Identify which cell holds the provided text, then report its [x, y] central coordinate. 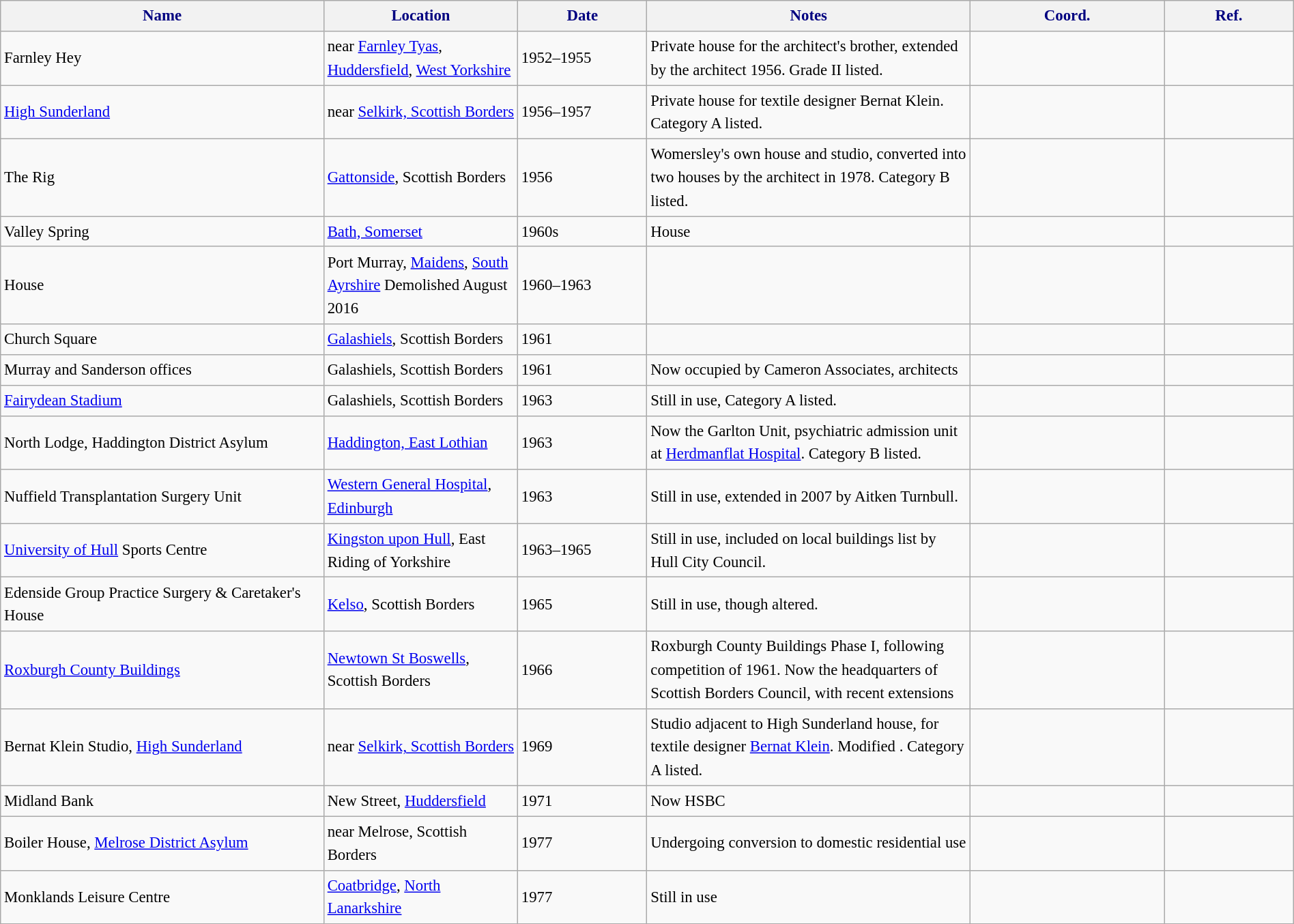
Studio adjacent to High Sunderland house, for textile designer Bernat Klein. Modified . Category A listed. [809, 747]
Farnley Hey [162, 59]
Bernat Klein Studio, High Sunderland [162, 747]
Western General Hospital, Edinburgh [420, 497]
1960–1963 [583, 285]
Murray and Sanderson offices [162, 370]
1971 [583, 801]
University of Hull Sports Centre [162, 550]
Coord. [1067, 16]
Undergoing conversion to domestic residential use [809, 843]
Name [162, 16]
Boiler House, Melrose District Asylum [162, 843]
Date [583, 16]
Monklands Leisure Centre [162, 897]
North Lodge, Haddington District Asylum [162, 442]
Roxburgh County Buildings Phase I, following competition of 1961. Now the headquarters of Scottish Borders Council, with recent extensions [809, 670]
Still in use, though altered. [809, 605]
Haddington, East Lothian [420, 442]
1956–1957 [583, 112]
1963–1965 [583, 550]
Newtown St Boswells, Scottish Borders [420, 670]
Location [420, 16]
The Rig [162, 177]
Private house for textile designer Bernat Klein. Category A listed. [809, 112]
1960s [583, 232]
1956 [583, 177]
Still in use, extended in 2007 by Aitken Turnbull. [809, 497]
near Farnley Tyas, Huddersfield, West Yorkshire [420, 59]
Church Square [162, 340]
Still in use [809, 897]
Kingston upon Hull, East Riding of Yorkshire [420, 550]
1969 [583, 747]
Notes [809, 16]
Nuffield Transplantation Surgery Unit [162, 497]
Midland Bank [162, 801]
1952–1955 [583, 59]
Bath, Somerset [420, 232]
Private house for the architect's brother, extended by the architect 1956. Grade II listed. [809, 59]
Port Murray, Maidens, South Ayrshire Demolished August 2016 [420, 285]
Womersley's own house and studio, converted into two houses by the architect in 1978. Category B listed. [809, 177]
1965 [583, 605]
Still in use, included on local buildings list by Hull City Council. [809, 550]
Edenside Group Practice Surgery & Caretaker's House [162, 605]
Ref. [1228, 16]
Gattonside, Scottish Borders [420, 177]
Now the Garlton Unit, psychiatric admission unit at Herdmanflat Hospital. Category B listed. [809, 442]
Roxburgh County Buildings [162, 670]
Fairydean Stadium [162, 400]
New Street, Huddersfield [420, 801]
Coatbridge, North Lanarkshire [420, 897]
Now occupied by Cameron Associates, architects [809, 370]
Kelso, Scottish Borders [420, 605]
near Melrose, Scottish Borders [420, 843]
High Sunderland [162, 112]
1966 [583, 670]
Still in use, Category A listed. [809, 400]
Valley Spring [162, 232]
Now HSBC [809, 801]
